Return the (X, Y) coordinate for the center point of the cell that contains the specified text.  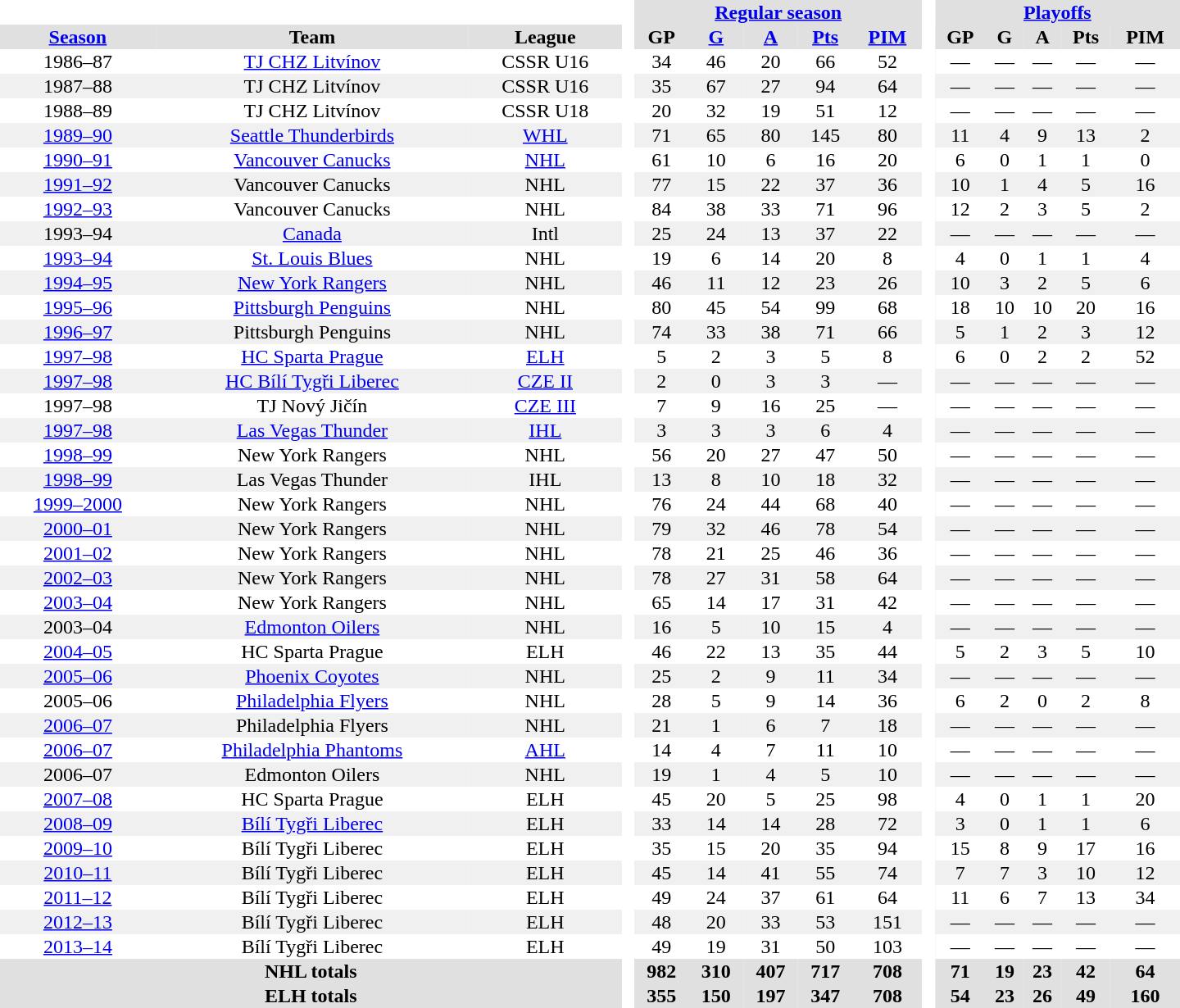
48 (662, 922)
2001–02 (78, 553)
ELH totals (311, 996)
2004–05 (78, 652)
Seattle Thunderbirds (312, 135)
51 (826, 111)
2010–11 (78, 873)
1992–93 (78, 209)
1994–95 (78, 283)
St. Louis Blues (312, 258)
55 (826, 873)
TJ Nový Jičín (312, 406)
310 (716, 971)
Phoenix Coyotes (312, 676)
76 (662, 504)
407 (770, 971)
2009–10 (78, 848)
1995–96 (78, 307)
77 (662, 184)
98 (888, 799)
347 (826, 996)
Philadelphia Phantoms (312, 750)
Playoffs (1057, 12)
1996–97 (78, 332)
96 (888, 209)
151 (888, 922)
2013–14 (78, 947)
2007–08 (78, 799)
150 (716, 996)
982 (662, 971)
2011–12 (78, 897)
Intl (545, 234)
WHL (545, 135)
72 (888, 824)
47 (826, 455)
Season (78, 37)
2012–13 (78, 922)
Regular season (778, 12)
League (545, 37)
1990–91 (78, 160)
79 (662, 529)
1987–88 (78, 86)
56 (662, 455)
CZE II (545, 381)
58 (826, 578)
53 (826, 922)
2002–03 (78, 578)
1986–87 (78, 61)
355 (662, 996)
2008–09 (78, 824)
NHL totals (311, 971)
1989–90 (78, 135)
HC Bílí Tygři Liberec (312, 381)
CZE III (545, 406)
AHL (545, 750)
Team (312, 37)
103 (888, 947)
160 (1146, 996)
145 (826, 135)
2000–01 (78, 529)
CSSR U18 (545, 111)
717 (826, 971)
99 (826, 307)
1999–2000 (78, 504)
41 (770, 873)
1988–89 (78, 111)
84 (662, 209)
Canada (312, 234)
67 (716, 86)
197 (770, 996)
40 (888, 504)
1991–92 (78, 184)
